From the cell containing the given text, extract its center point as [x, y] coordinate. 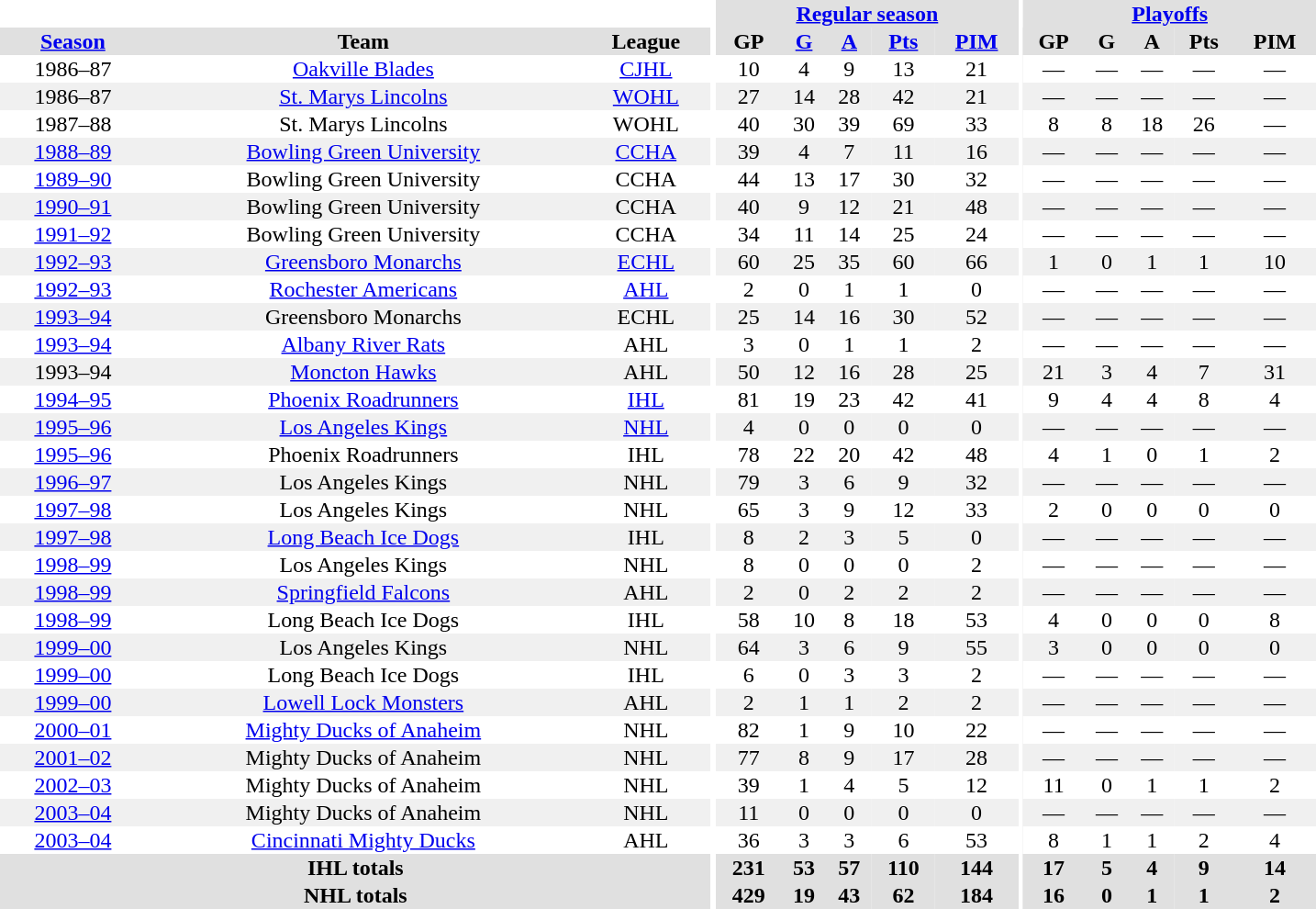
Albany River Rats [363, 344]
110 [903, 868]
62 [903, 895]
Cincinnati Mighty Ducks [363, 840]
23 [850, 399]
58 [749, 620]
44 [749, 179]
79 [749, 482]
36 [749, 840]
81 [749, 399]
231 [749, 868]
82 [749, 730]
64 [749, 647]
1994–95 [73, 399]
184 [976, 895]
Team [363, 41]
Moncton Hawks [363, 372]
Rochester Americans [363, 289]
429 [749, 895]
50 [749, 372]
CJHL [646, 69]
2002–03 [73, 785]
Springfield Falcons [363, 592]
20 [850, 454]
69 [903, 124]
144 [976, 868]
IHL totals [356, 868]
43 [850, 895]
77 [749, 757]
1996–97 [73, 482]
Lowell Lock Monsters [363, 702]
1988–89 [73, 151]
55 [976, 647]
Oakville Blades [363, 69]
2000–01 [73, 730]
1990–91 [73, 207]
52 [976, 317]
1987–88 [73, 124]
41 [976, 399]
34 [749, 234]
35 [850, 262]
League [646, 41]
1991–92 [73, 234]
26 [1204, 124]
2001–02 [73, 757]
27 [749, 96]
Playoffs [1169, 14]
PIM [976, 41]
Season [73, 41]
NHL totals [356, 895]
24 [976, 234]
65 [749, 510]
1989–90 [73, 179]
Regular season [866, 14]
66 [976, 262]
57 [850, 868]
78 [749, 454]
